Provide the (X, Y) coordinate of the cell's center where the given text is located.  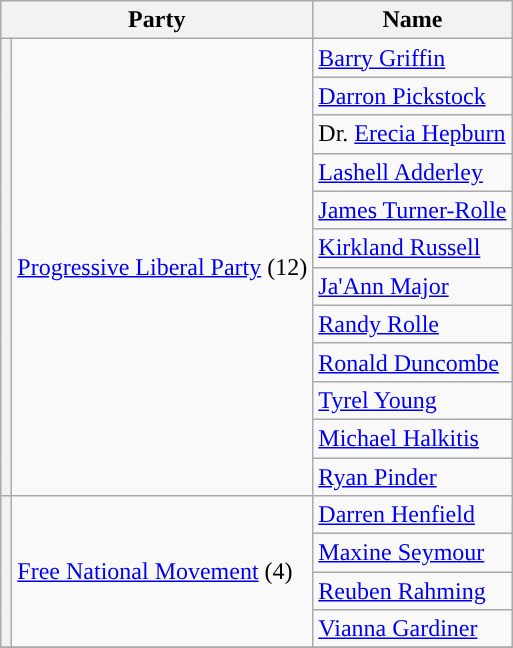
Vianna Gardiner (412, 629)
Tyrel Young (412, 400)
Progressive Liberal Party (12) (162, 268)
Ronald Duncombe (412, 362)
Barry Griffin (412, 58)
Party (157, 20)
Randy Rolle (412, 324)
Dr. Erecia Hepburn (412, 134)
James Turner-Rolle (412, 210)
Darron Pickstock (412, 96)
Maxine Seymour (412, 553)
Michael Halkitis (412, 438)
Kirkland Russell (412, 248)
Darren Henfield (412, 515)
Reuben Rahming (412, 591)
Ja'Ann Major (412, 286)
Free National Movement (4) (162, 572)
Name (412, 20)
Ryan Pinder (412, 477)
Lashell Adderley (412, 172)
